Pinpoint the cell where the given text exists, returning its (X, Y) midpoint coordinate. 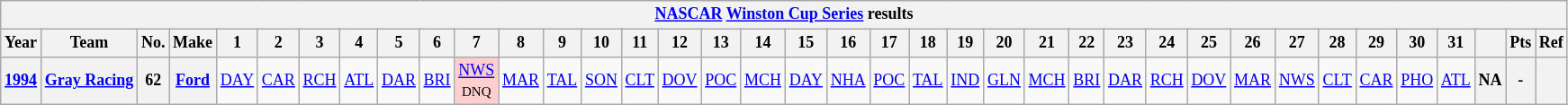
13 (721, 43)
31 (1455, 43)
20 (1005, 43)
NWS (1296, 81)
NWSDNQ (477, 81)
27 (1296, 43)
1994 (22, 81)
18 (928, 43)
Pts (1521, 43)
30 (1417, 43)
PHO (1417, 81)
- (1521, 81)
Make (193, 43)
8 (521, 43)
10 (601, 43)
Team (88, 43)
5 (400, 43)
Ref (1552, 43)
GLN (1005, 81)
25 (1209, 43)
4 (359, 43)
NHA (848, 81)
Gray Racing (88, 81)
22 (1087, 43)
11 (639, 43)
19 (965, 43)
Ford (193, 81)
9 (562, 43)
NASCAR Winston Cup Series results (784, 14)
No. (153, 43)
23 (1125, 43)
SON (601, 81)
15 (806, 43)
1 (237, 43)
6 (437, 43)
14 (763, 43)
2 (278, 43)
28 (1338, 43)
3 (320, 43)
29 (1376, 43)
16 (848, 43)
26 (1253, 43)
24 (1167, 43)
NA (1491, 81)
21 (1047, 43)
17 (889, 43)
IND (965, 81)
7 (477, 43)
62 (153, 81)
12 (680, 43)
Year (22, 43)
